Return (X, Y) of the center of cell containing provided text 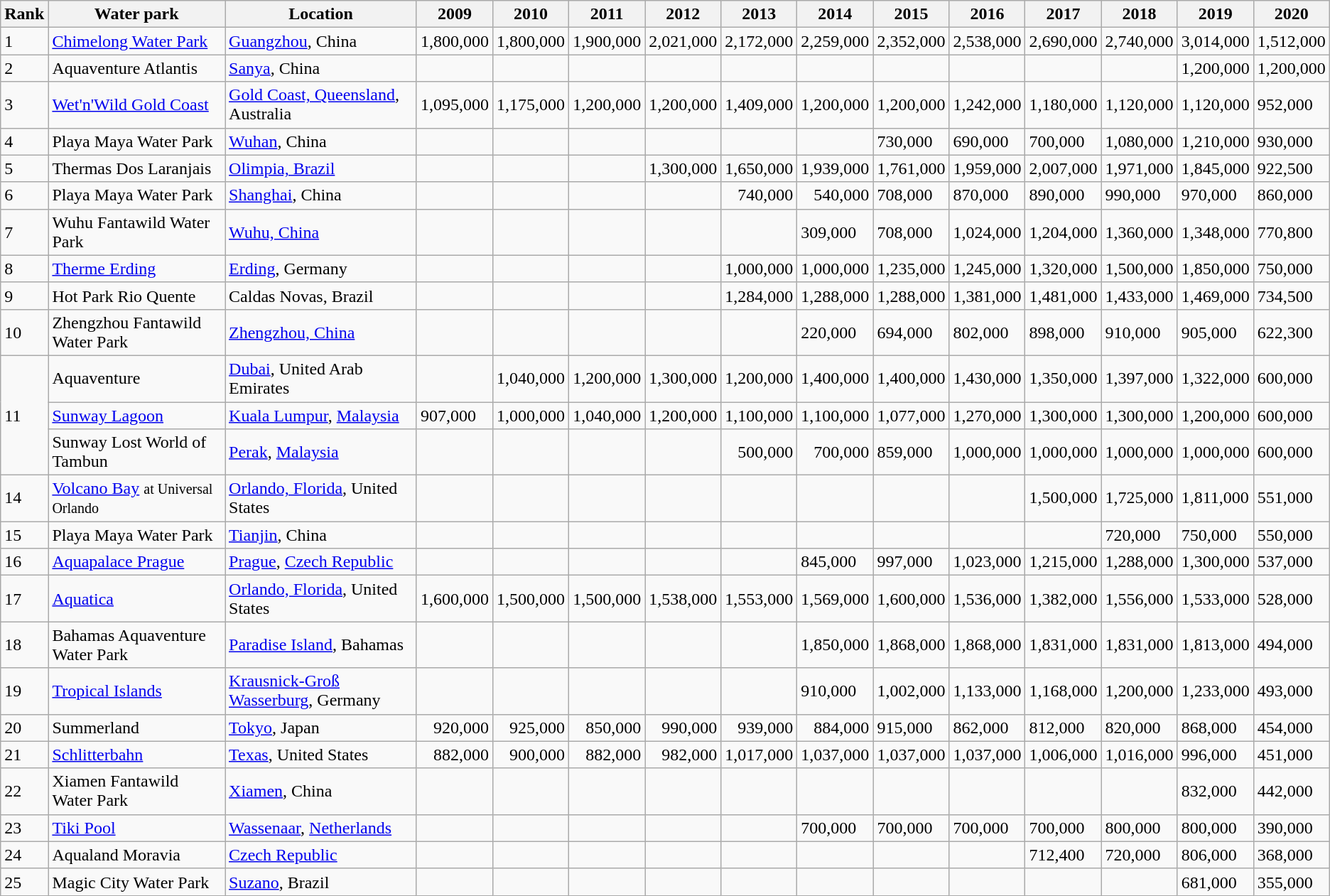
20 (24, 728)
451,000 (1292, 755)
Tropical Islands (136, 691)
Magic City Water Park (136, 882)
1,382,000 (1063, 598)
Aqualand Moravia (136, 855)
10 (24, 333)
1,024,000 (988, 232)
2013 (759, 14)
1 (24, 41)
770,800 (1292, 232)
2018 (1140, 14)
870,000 (988, 195)
1,080,000 (1140, 141)
1,270,000 (988, 416)
1,077,000 (911, 416)
1,725,000 (1140, 499)
Wuhan, China (321, 141)
1,168,000 (1063, 691)
16 (24, 562)
Tokyo, Japan (321, 728)
Suzano, Brazil (321, 882)
551,000 (1292, 499)
1,350,000 (1063, 378)
368,000 (1292, 855)
890,000 (1063, 195)
494,000 (1292, 645)
712,400 (1063, 855)
1,017,000 (759, 755)
859,000 (911, 452)
915,000 (911, 728)
Aquaventure Atlantis (136, 68)
Aquaventure (136, 378)
1,971,000 (1140, 168)
Wassenaar, Netherlands (321, 828)
Zhengzhou Fantawild Water Park (136, 333)
Texas, United States (321, 755)
1,512,000 (1292, 41)
Location (321, 14)
1,002,000 (911, 691)
Bahamas Aquaventure Water Park (136, 645)
1,650,000 (759, 168)
Prague, Czech Republic (321, 562)
2017 (1063, 14)
2,352,000 (911, 41)
812,000 (1063, 728)
Volcano Bay at Universal Orlando (136, 499)
970,000 (1215, 195)
Therme Erding (136, 269)
22 (24, 792)
802,000 (988, 333)
Xiamen Fantawild Water Park (136, 792)
Dubai, United Arab Emirates (321, 378)
2015 (911, 14)
930,000 (1292, 141)
1,175,000 (531, 105)
1,348,000 (1215, 232)
860,000 (1292, 195)
905,000 (1215, 333)
Wuhu Fantawild Water Park (136, 232)
Sanya, China (321, 68)
5 (24, 168)
Schlitterbahn (136, 755)
Sunway Lagoon (136, 416)
3,014,000 (1215, 41)
884,000 (836, 728)
493,000 (1292, 691)
Hot Park Rio Quente (136, 296)
1,569,000 (836, 598)
1,959,000 (988, 168)
1,381,000 (988, 296)
Aquapalace Prague (136, 562)
Kuala Lumpur, Malaysia (321, 416)
1,553,000 (759, 598)
Water park (136, 14)
952,000 (1292, 105)
1,409,000 (759, 105)
1,813,000 (1215, 645)
2,690,000 (1063, 41)
2,172,000 (759, 41)
1,433,000 (1140, 296)
355,000 (1292, 882)
939,000 (759, 728)
Zhengzhou, China (321, 333)
Thermas Dos Laranjais (136, 168)
24 (24, 855)
Tiki Pool (136, 828)
Erding, Germany (321, 269)
2012 (683, 14)
907,000 (455, 416)
390,000 (1292, 828)
550,000 (1292, 535)
1,284,000 (759, 296)
Czech Republic (321, 855)
Aquatica (136, 598)
309,000 (836, 232)
Tianjin, China (321, 535)
1,180,000 (1063, 105)
622,300 (1292, 333)
845,000 (836, 562)
996,000 (1215, 755)
Olimpia, Brazil (321, 168)
1,245,000 (988, 269)
25 (24, 882)
1,811,000 (1215, 499)
528,000 (1292, 598)
1,210,000 (1215, 141)
23 (24, 828)
1,533,000 (1215, 598)
2011 (607, 14)
850,000 (607, 728)
1,538,000 (683, 598)
6 (24, 195)
982,000 (683, 755)
9 (24, 296)
1,215,000 (1063, 562)
3 (24, 105)
1,016,000 (1140, 755)
2,021,000 (683, 41)
1,556,000 (1140, 598)
1,095,000 (455, 105)
Gold Coast, Queensland, Australia (321, 105)
8 (24, 269)
2009 (455, 14)
820,000 (1140, 728)
734,500 (1292, 296)
Rank (24, 14)
1,939,000 (836, 168)
Guangzhou, China (321, 41)
Paradise Island, Bahamas (321, 645)
15 (24, 535)
868,000 (1215, 728)
1,900,000 (607, 41)
Krausnick-Groß Wasserburg, Germany (321, 691)
832,000 (1215, 792)
442,000 (1292, 792)
Wet'n'Wild Gold Coast (136, 105)
1,761,000 (911, 168)
925,000 (531, 728)
730,000 (911, 141)
7 (24, 232)
2016 (988, 14)
1,204,000 (1063, 232)
2020 (1292, 14)
2,538,000 (988, 41)
Chimelong Water Park (136, 41)
2014 (836, 14)
1,023,000 (988, 562)
997,000 (911, 562)
Shanghai, China (321, 195)
898,000 (1063, 333)
1,006,000 (1063, 755)
2019 (1215, 14)
Xiamen, China (321, 792)
Wuhu, China (321, 232)
681,000 (1215, 882)
1,360,000 (1140, 232)
2010 (531, 14)
14 (24, 499)
694,000 (911, 333)
11 (24, 415)
1,320,000 (1063, 269)
Summerland (136, 728)
2,007,000 (1063, 168)
900,000 (531, 755)
1,235,000 (911, 269)
1,133,000 (988, 691)
1,322,000 (1215, 378)
Perak, Malaysia (321, 452)
17 (24, 598)
806,000 (1215, 855)
540,000 (836, 195)
922,500 (1292, 168)
454,000 (1292, 728)
19 (24, 691)
690,000 (988, 141)
862,000 (988, 728)
2 (24, 68)
1,430,000 (988, 378)
220,000 (836, 333)
740,000 (759, 195)
1,845,000 (1215, 168)
21 (24, 755)
2,259,000 (836, 41)
500,000 (759, 452)
18 (24, 645)
4 (24, 141)
1,233,000 (1215, 691)
1,536,000 (988, 598)
1,397,000 (1140, 378)
1,481,000 (1063, 296)
537,000 (1292, 562)
920,000 (455, 728)
2,740,000 (1140, 41)
1,469,000 (1215, 296)
Caldas Novas, Brazil (321, 296)
1,242,000 (988, 105)
Sunway Lost World of Tambun (136, 452)
